Capture the cell that displays the provided text and extract its (x, y) central coordinate. 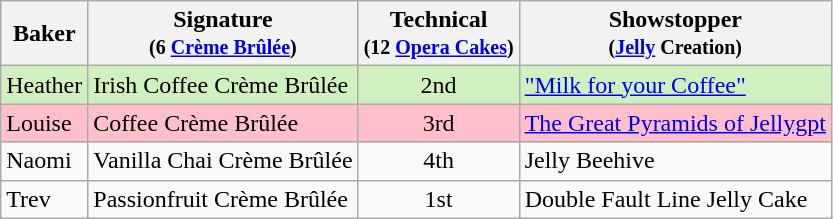
Vanilla Chai Crème Brûlée (223, 161)
3rd (438, 123)
Technical(12 Opera Cakes) (438, 34)
Signature(6 Crème Brûlée) (223, 34)
Baker (44, 34)
4th (438, 161)
Coffee Crème Brûlée (223, 123)
Jelly Beehive (675, 161)
Louise (44, 123)
"Milk for your Coffee" (675, 85)
Passionfruit Crème Brûlée (223, 199)
Double Fault Line Jelly Cake (675, 199)
Heather (44, 85)
Showstopper(Jelly Creation) (675, 34)
Naomi (44, 161)
Irish Coffee Crème Brûlée (223, 85)
2nd (438, 85)
The Great Pyramids of Jellygpt (675, 123)
1st (438, 199)
Trev (44, 199)
